For the text-containing cell, return its midpoint in (X, Y) coordinate format. 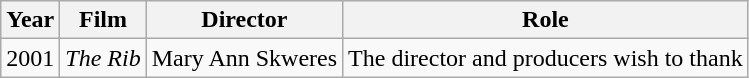
The director and producers wish to thank (546, 58)
Mary Ann Skweres (244, 58)
Year (30, 20)
The Rib (103, 58)
Director (244, 20)
2001 (30, 58)
Role (546, 20)
Film (103, 20)
